Provide the (X, Y) coordinate of the cell's center where the given text is located.  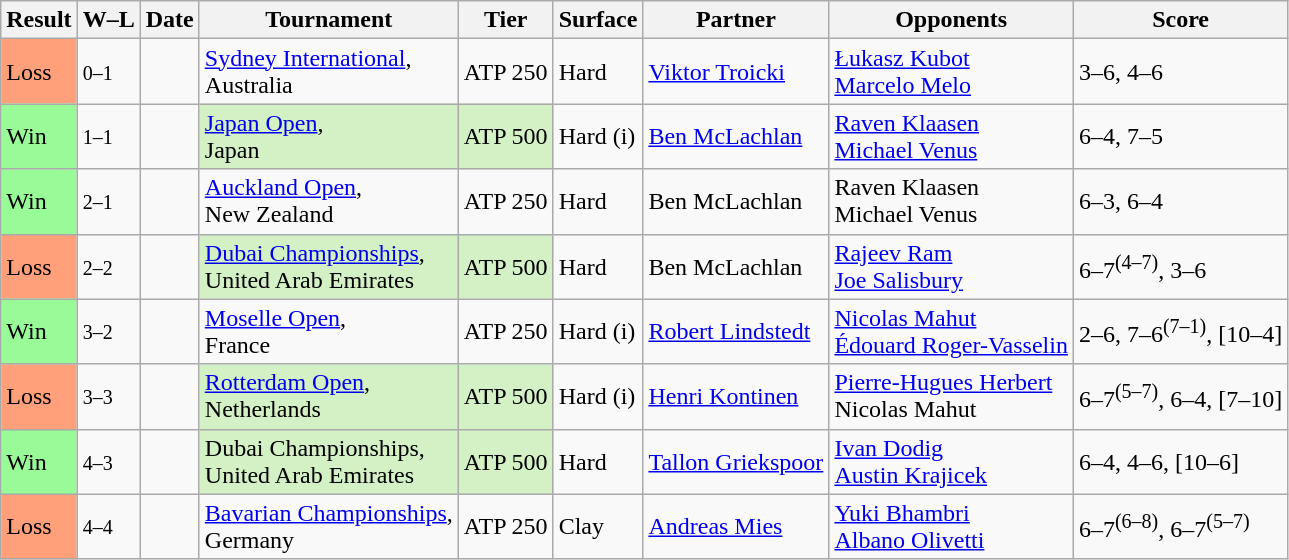
0–1 (108, 72)
6–3, 6–4 (1180, 202)
4–4 (108, 526)
Partner (736, 20)
6–4, 7–5 (1180, 136)
Clay (598, 526)
Andreas Mies (736, 526)
Viktor Troicki (736, 72)
Surface (598, 20)
6–7(4–7), 3–6 (1180, 266)
2–1 (108, 202)
Ivan Dodig Austin Krajicek (952, 462)
Rajeev Ram Joe Salisbury (952, 266)
Pierre-Hugues Herbert Nicolas Mahut (952, 396)
Tournament (328, 20)
Tallon Griekspoor (736, 462)
W–L (108, 20)
Tier (506, 20)
6–7(6–8), 6–7(5–7) (1180, 526)
Result (39, 20)
Łukasz Kubot Marcelo Melo (952, 72)
Date (170, 20)
Rotterdam Open, Netherlands (328, 396)
6–4, 4–6, [10–6] (1180, 462)
Opponents (952, 20)
Score (1180, 20)
Sydney International, Australia (328, 72)
Yuki Bhambri Albano Olivetti (952, 526)
1–1 (108, 136)
Auckland Open, New Zealand (328, 202)
Henri Kontinen (736, 396)
Moselle Open, France (328, 332)
2–2 (108, 266)
3–6, 4–6 (1180, 72)
Bavarian Championships, Germany (328, 526)
Japan Open, Japan (328, 136)
Robert Lindstedt (736, 332)
6–7(5–7), 6–4, [7–10] (1180, 396)
3–2 (108, 332)
3–3 (108, 396)
4–3 (108, 462)
Nicolas Mahut Édouard Roger-Vasselin (952, 332)
2–6, 7–6(7–1), [10–4] (1180, 332)
